Output the [x, y] coordinate of the center of the cell containing the given text.  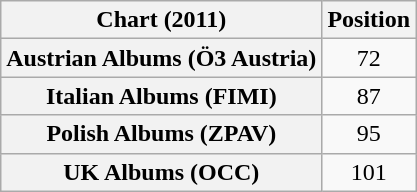
Polish Albums (ZPAV) [162, 134]
Austrian Albums (Ö3 Austria) [162, 58]
UK Albums (OCC) [162, 172]
72 [369, 58]
101 [369, 172]
87 [369, 96]
Chart (2011) [162, 20]
95 [369, 134]
Italian Albums (FIMI) [162, 96]
Position [369, 20]
